Scan for the cell matching the given text and deliver its (x, y) coordinate at center. 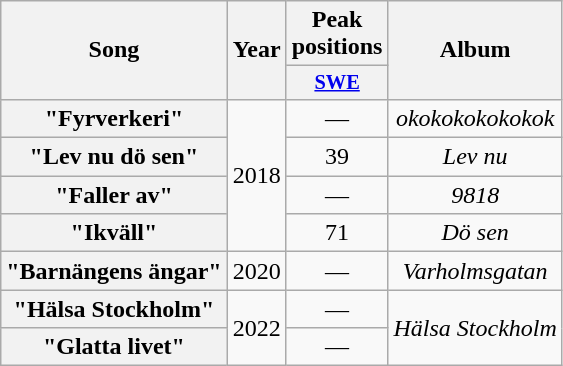
"Fyrverkeri" (114, 118)
2022 (256, 328)
Varholmsgatan (475, 271)
SWE (337, 83)
"Glatta livet" (114, 347)
2020 (256, 271)
"Ikväll" (114, 233)
9818 (475, 195)
Year (256, 50)
Peak positions (337, 34)
Song (114, 50)
Album (475, 50)
Dö sen (475, 233)
"Barnängens ängar" (114, 271)
71 (337, 233)
2018 (256, 175)
Lev nu (475, 157)
"Faller av" (114, 195)
okokokokokokok (475, 118)
Hälsa Stockholm (475, 328)
39 (337, 157)
"Lev nu dö sen" (114, 157)
"Hälsa Stockholm" (114, 309)
